Provide the [X, Y] coordinate of the cell's center where the given text is located.  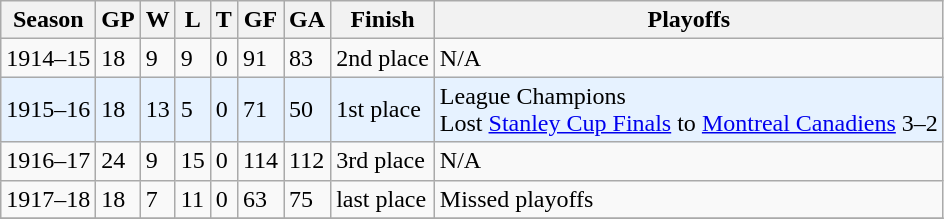
GF [260, 20]
114 [260, 161]
1st place [383, 110]
Season [48, 20]
GA [308, 20]
13 [158, 110]
5 [192, 110]
24 [118, 161]
GP [118, 20]
3rd place [383, 161]
T [224, 20]
91 [260, 58]
W [158, 20]
1914–15 [48, 58]
1917–18 [48, 199]
11 [192, 199]
Playoffs [688, 20]
1916–17 [48, 161]
7 [158, 199]
last place [383, 199]
83 [308, 58]
Finish [383, 20]
50 [308, 110]
112 [308, 161]
L [192, 20]
71 [260, 110]
Missed playoffs [688, 199]
15 [192, 161]
2nd place [383, 58]
63 [260, 199]
1915–16 [48, 110]
75 [308, 199]
League Champions Lost Stanley Cup Finals to Montreal Canadiens 3–2 [688, 110]
